Output the (X, Y) coordinate of the center of the cell containing the given text.  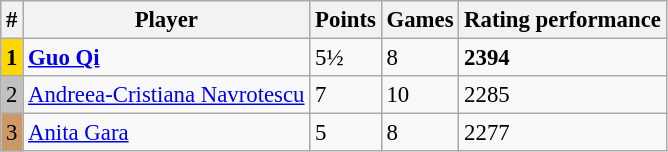
Points (346, 20)
Anita Gara (166, 133)
2 (12, 95)
Guo Qi (166, 58)
# (12, 20)
Games (420, 20)
Rating performance (562, 20)
Andreea-Cristiana Navrotescu (166, 95)
5 (346, 133)
10 (420, 95)
7 (346, 95)
3 (12, 133)
2285 (562, 95)
2394 (562, 58)
1 (12, 58)
5½ (346, 58)
2277 (562, 133)
Player (166, 20)
